Return (x, y) of the center of cell containing provided text 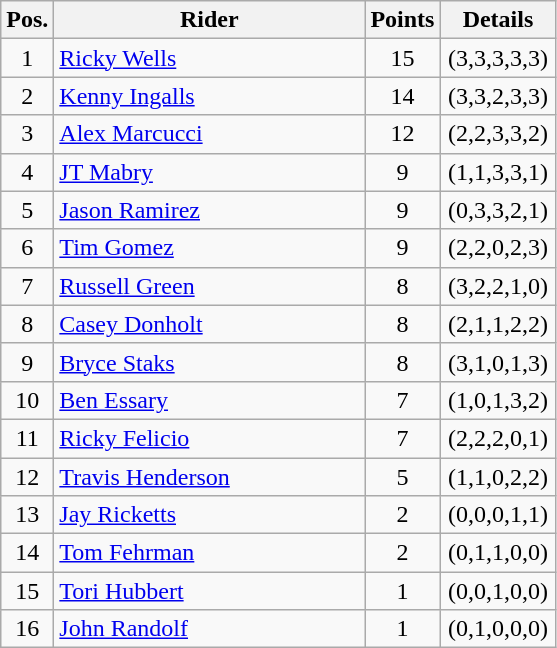
(0,0,1,0,0) (498, 591)
Details (498, 20)
13 (28, 515)
Kenny Ingalls (210, 96)
JT Mabry (210, 172)
(0,0,0,1,1) (498, 515)
Alex Marcucci (210, 134)
Travis Henderson (210, 477)
(1,1,0,2,2) (498, 477)
(0,1,1,0,0) (498, 553)
Russell Green (210, 286)
Tori Hubbert (210, 591)
3 (28, 134)
(2,2,0,2,3) (498, 248)
16 (28, 629)
Jason Ramirez (210, 210)
Ricky Wells (210, 58)
(3,3,2,3,3) (498, 96)
Pos. (28, 20)
Ricky Felicio (210, 438)
Casey Donholt (210, 324)
Tom Fehrman (210, 553)
Ben Essary (210, 400)
John Randolf (210, 629)
(0,3,3,2,1) (498, 210)
(3,3,3,3,3) (498, 58)
10 (28, 400)
Jay Ricketts (210, 515)
(1,1,3,3,1) (498, 172)
Tim Gomez (210, 248)
6 (28, 248)
Rider (210, 20)
11 (28, 438)
(2,2,3,3,2) (498, 134)
Bryce Staks (210, 362)
(2,2,2,0,1) (498, 438)
(2,1,1,2,2) (498, 324)
(1,0,1,3,2) (498, 400)
Points (402, 20)
(0,1,0,0,0) (498, 629)
(3,2,2,1,0) (498, 286)
(3,1,0,1,3) (498, 362)
4 (28, 172)
